Extract the [x, y] coordinate from the center of the cell holding the provided text.  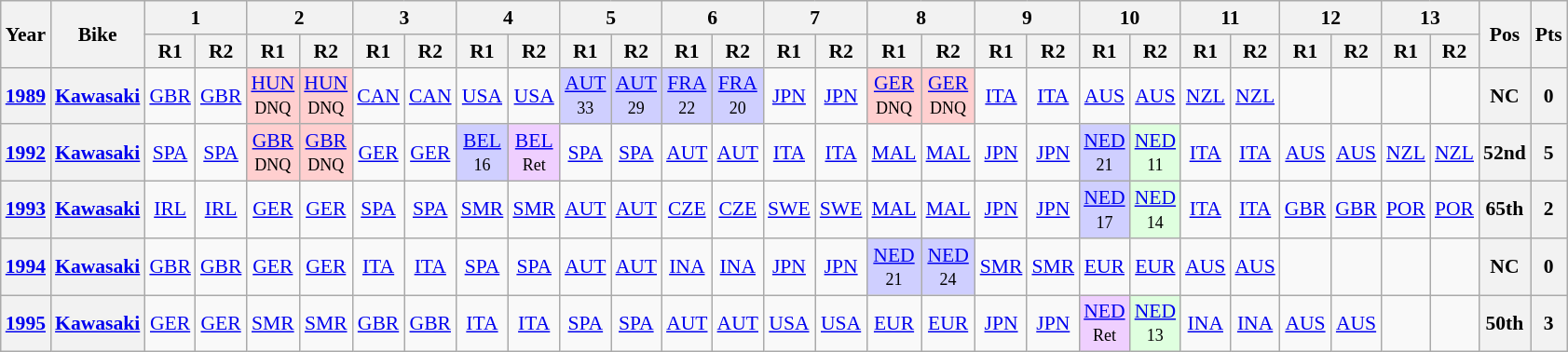
1992 [26, 153]
NED11 [1155, 153]
AUT29 [636, 95]
4 [509, 18]
AUT33 [585, 95]
FRA20 [738, 95]
NED14 [1155, 210]
Year [26, 34]
NED17 [1104, 210]
65th [1505, 210]
13 [1430, 18]
1994 [26, 266]
BELRet [534, 153]
1995 [26, 324]
FRA22 [687, 95]
1989 [26, 95]
1993 [26, 210]
Bike [97, 34]
NEDRet [1104, 324]
BEL16 [483, 153]
1 [196, 18]
Pts [1548, 34]
9 [1027, 18]
11 [1230, 18]
Pos [1505, 34]
10 [1129, 18]
NED13 [1155, 324]
12 [1330, 18]
52nd [1505, 153]
7 [814, 18]
50th [1505, 324]
NED24 [948, 266]
8 [920, 18]
6 [712, 18]
